Search for the cell housing the specified text and yield its [X, Y] center coordinate. 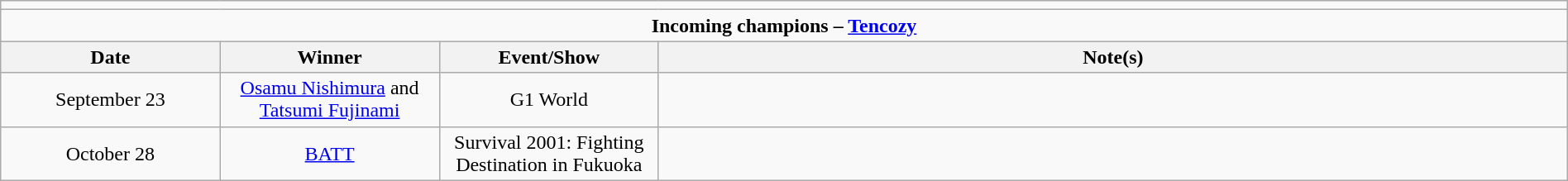
Winner [329, 57]
G1 World [549, 99]
October 28 [111, 154]
Note(s) [1113, 57]
Incoming champions – Tencozy [784, 26]
Osamu Nishimura and Tatsumi Fujinami [329, 99]
Survival 2001: Fighting Destination in Fukuoka [549, 154]
Event/Show [549, 57]
September 23 [111, 99]
Date [111, 57]
BATT [329, 154]
